Scan for the cell matching the given text and deliver its (X, Y) coordinate at center. 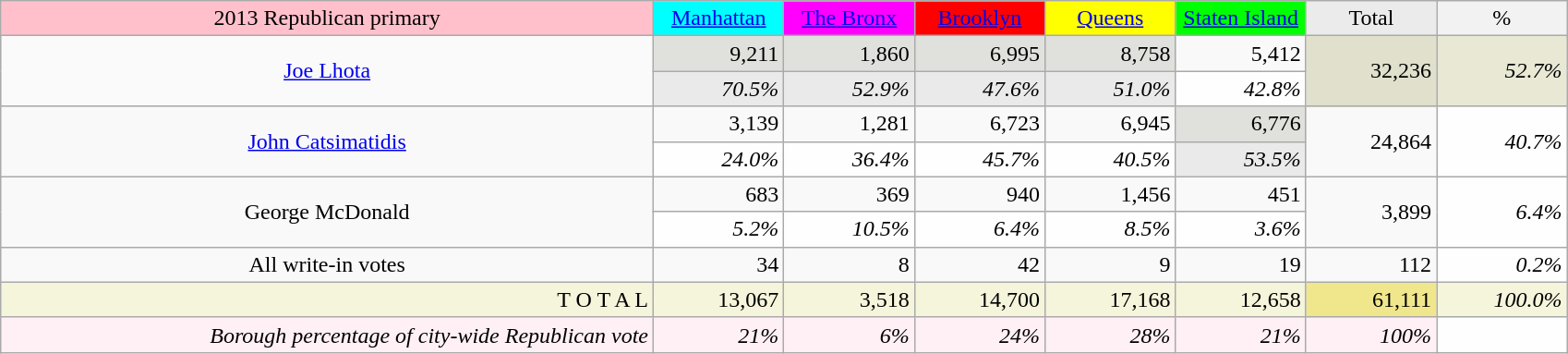
36.4% (850, 159)
100% (1370, 335)
Staten Island (1241, 18)
61,111 (1370, 299)
17,168 (1110, 299)
8 (850, 264)
6,776 (1241, 124)
3,139 (718, 124)
369 (850, 194)
40.5% (1110, 159)
10.5% (850, 229)
1,281 (850, 124)
32,236 (1370, 71)
3.6% (1241, 229)
Brooklyn (979, 18)
451 (1241, 194)
28% (1110, 335)
42 (979, 264)
6,945 (1110, 124)
940 (979, 194)
14,700 (979, 299)
9,211 (718, 54)
19 (1241, 264)
24.0% (718, 159)
% (1502, 18)
51.0% (1110, 89)
6,995 (979, 54)
34 (718, 264)
112 (1370, 264)
3,899 (1370, 212)
70.5% (718, 89)
Total (1370, 18)
6,723 (979, 124)
The Bronx (850, 18)
2013 Republican primary (327, 18)
Manhattan (718, 18)
9 (1110, 264)
100.0% (1502, 299)
6% (850, 335)
52.7% (1502, 71)
52.9% (850, 89)
T O T A L (327, 299)
24% (979, 335)
John Catsimatidis (327, 141)
13,067 (718, 299)
Queens (1110, 18)
683 (718, 194)
All write-in votes (327, 264)
0.2% (1502, 264)
24,864 (1370, 141)
12,658 (1241, 299)
8.5% (1110, 229)
1,456 (1110, 194)
47.6% (979, 89)
40.7% (1502, 141)
1,860 (850, 54)
53.5% (1241, 159)
5,412 (1241, 54)
Joe Lhota (327, 71)
5.2% (718, 229)
3,518 (850, 299)
George McDonald (327, 212)
42.8% (1241, 89)
Borough percentage of city-wide Republican vote (327, 335)
8,758 (1110, 54)
45.7% (979, 159)
